For the text-containing cell, return its midpoint in [X, Y] coordinate format. 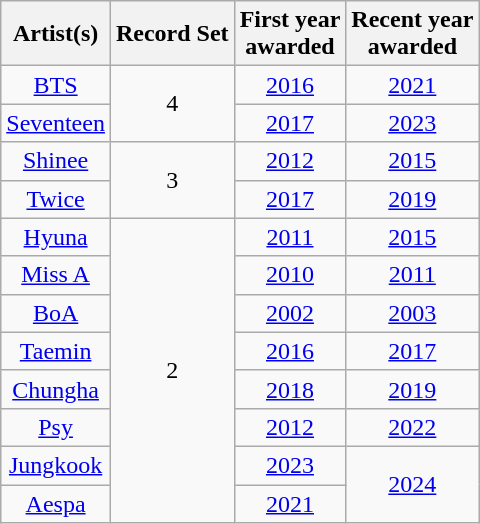
BTS [56, 85]
Shinee [56, 161]
BoA [56, 313]
Hyuna [56, 237]
Artist(s) [56, 34]
2022 [412, 427]
Seventeen [56, 123]
2003 [412, 313]
2024 [412, 484]
Twice [56, 199]
Record Set [172, 34]
Recent yearawarded [412, 34]
Aespa [56, 503]
Psy [56, 427]
4 [172, 104]
Chungha [56, 389]
Taemin [56, 351]
2018 [290, 389]
Jungkook [56, 465]
First yearawarded [290, 34]
2002 [290, 313]
2 [172, 370]
3 [172, 180]
Miss A [56, 275]
2010 [290, 275]
